Provide the [X, Y] coordinate of the cell's center where the given text is located.  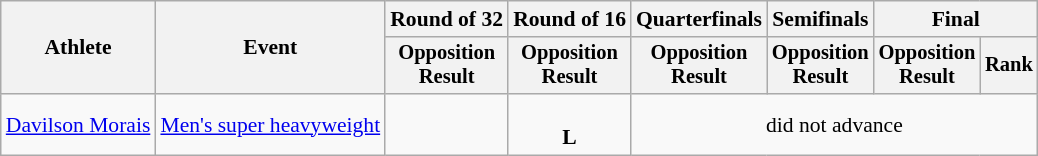
Round of 32 [446, 19]
Quarterfinals [699, 19]
Men's super heavyweight [270, 124]
Final [956, 19]
Athlete [78, 48]
L [570, 124]
Round of 16 [570, 19]
Rank [1009, 66]
did not advance [834, 124]
Davilson Morais [78, 124]
Semifinals [820, 19]
Event [270, 48]
